Identify which cell holds the provided text, then report its [X, Y] central coordinate. 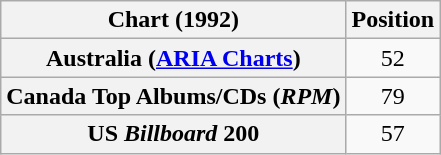
US Billboard 200 [174, 134]
Position [393, 20]
Canada Top Albums/CDs (RPM) [174, 96]
Chart (1992) [174, 20]
57 [393, 134]
79 [393, 96]
52 [393, 58]
Australia (ARIA Charts) [174, 58]
